From the cell containing the given text, extract its center point as (x, y) coordinate. 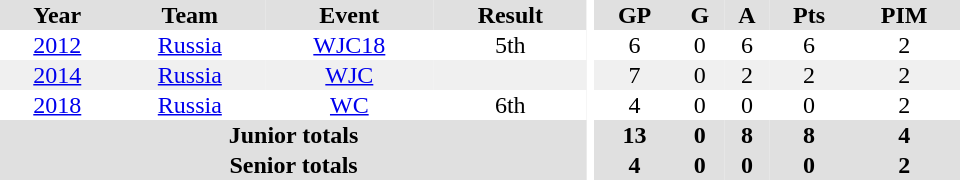
2014 (58, 75)
GP (635, 15)
Junior totals (294, 135)
Pts (810, 15)
6th (511, 105)
PIM (904, 15)
WJC (349, 75)
2018 (58, 105)
13 (635, 135)
2012 (58, 45)
WC (349, 105)
A (747, 15)
5th (511, 45)
Senior totals (294, 165)
Team (190, 15)
WJC18 (349, 45)
Result (511, 15)
Year (58, 15)
7 (635, 75)
Event (349, 15)
G (700, 15)
